Extract the [X, Y] coordinate from the center of the cell holding the provided text.  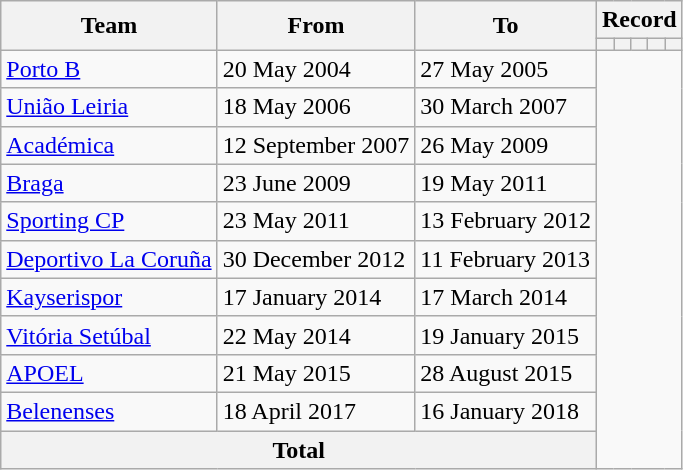
APOEL [109, 373]
19 May 2011 [506, 183]
Kayserispor [109, 297]
Vitória Setúbal [109, 335]
13 February 2012 [506, 221]
30 December 2012 [316, 259]
16 January 2018 [506, 411]
Deportivo La Coruña [109, 259]
Sporting CP [109, 221]
Record [640, 20]
21 May 2015 [316, 373]
11 February 2013 [506, 259]
18 April 2017 [316, 411]
To [506, 26]
17 January 2014 [316, 297]
From [316, 26]
23 June 2009 [316, 183]
19 January 2015 [506, 335]
22 May 2014 [316, 335]
20 May 2004 [316, 69]
12 September 2007 [316, 145]
18 May 2006 [316, 107]
28 August 2015 [506, 373]
União Leiria [109, 107]
27 May 2005 [506, 69]
Team [109, 26]
Porto B [109, 69]
Total [299, 449]
26 May 2009 [506, 145]
Académica [109, 145]
30 March 2007 [506, 107]
17 March 2014 [506, 297]
Belenenses [109, 411]
Braga [109, 183]
23 May 2011 [316, 221]
